Find where the given text appears and provide that cell's center as [x, y] coordinate. 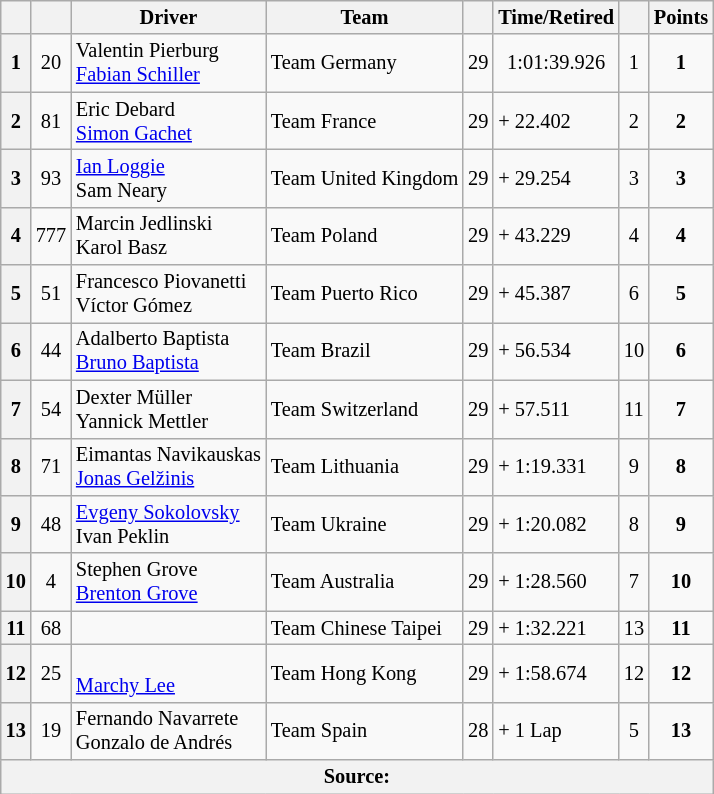
Team Lithuania [364, 467]
777 [51, 236]
Team [364, 17]
+ 1:58.674 [556, 673]
+ 22.402 [556, 121]
Team Puerto Rico [364, 294]
Time/Retired [556, 17]
Team Poland [364, 236]
Fernando NavarreteGonzalo de Andrés [168, 731]
+ 57.511 [556, 409]
+ 43.229 [556, 236]
Team France [364, 121]
48 [51, 524]
Eimantas NavikauskasJonas Gelžinis [168, 467]
71 [51, 467]
Valentin PierburgFabian Schiller [168, 63]
Adalberto BaptistaBruno Baptista [168, 351]
51 [51, 294]
68 [51, 628]
Team Chinese Taipei [364, 628]
Points [681, 17]
+ 45.387 [556, 294]
Marchy Lee [168, 673]
81 [51, 121]
Team Germany [364, 63]
Driver [168, 17]
1:01:39.926 [556, 63]
+ 1:20.082 [556, 524]
+ 1:32.221 [556, 628]
Team Ukraine [364, 524]
Eric DebardSimon Gachet [168, 121]
Ian LoggieSam Neary [168, 178]
Source: [357, 777]
20 [51, 63]
Team Switzerland [364, 409]
Francesco PiovanettiVíctor Gómez [168, 294]
25 [51, 673]
Team Australia [364, 582]
Dexter MüllerYannick Mettler [168, 409]
Team Brazil [364, 351]
+ 1:19.331 [556, 467]
Team United Kingdom [364, 178]
Marcin JedlinskiKarol Basz [168, 236]
Stephen GroveBrenton Grove [168, 582]
Evgeny SokolovskyIvan Peklin [168, 524]
+ 29.254 [556, 178]
19 [51, 731]
Team Hong Kong [364, 673]
54 [51, 409]
Team Spain [364, 731]
+ 56.534 [556, 351]
93 [51, 178]
44 [51, 351]
+ 1 Lap [556, 731]
28 [478, 731]
+ 1:28.560 [556, 582]
